Return [x, y] of the center of cell containing provided text 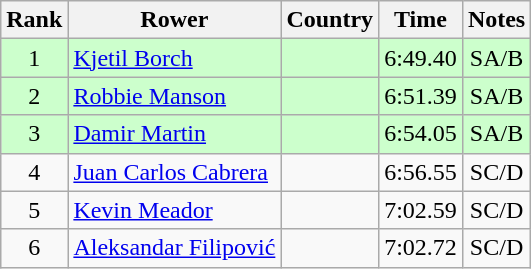
Country [330, 20]
6:49.40 [421, 58]
2 [34, 96]
Damir Martin [174, 134]
Time [421, 20]
7:02.59 [421, 210]
1 [34, 58]
Juan Carlos Cabrera [174, 172]
Robbie Manson [174, 96]
Kevin Meador [174, 210]
Aleksandar Filipović [174, 248]
6:54.05 [421, 134]
6:56.55 [421, 172]
5 [34, 210]
7:02.72 [421, 248]
6:51.39 [421, 96]
Notes [496, 20]
6 [34, 248]
3 [34, 134]
Rower [174, 20]
Kjetil Borch [174, 58]
Rank [34, 20]
4 [34, 172]
